Output the [X, Y] coordinate of the center of the cell containing the given text.  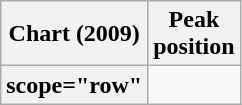
scope="row" [74, 85]
Peakposition [194, 34]
Chart (2009) [74, 34]
